Provide the (X, Y) coordinate of the cell's center where the given text is located.  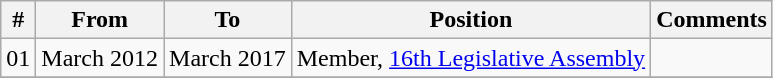
Comments (712, 20)
March 2017 (228, 58)
March 2012 (100, 58)
To (228, 20)
Member, 16th Legislative Assembly (470, 58)
# (18, 20)
Position (470, 20)
01 (18, 58)
From (100, 20)
